Capture the cell that displays the provided text and extract its (X, Y) central coordinate. 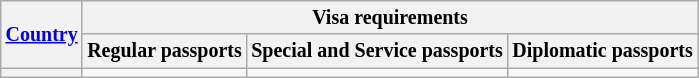
Regular passports (164, 52)
Special and Service passports (376, 52)
Visa requirements (390, 18)
Diplomatic passports (603, 52)
Country (42, 34)
